Return the [x, y] coordinate for the center point of the cell that contains the specified text.  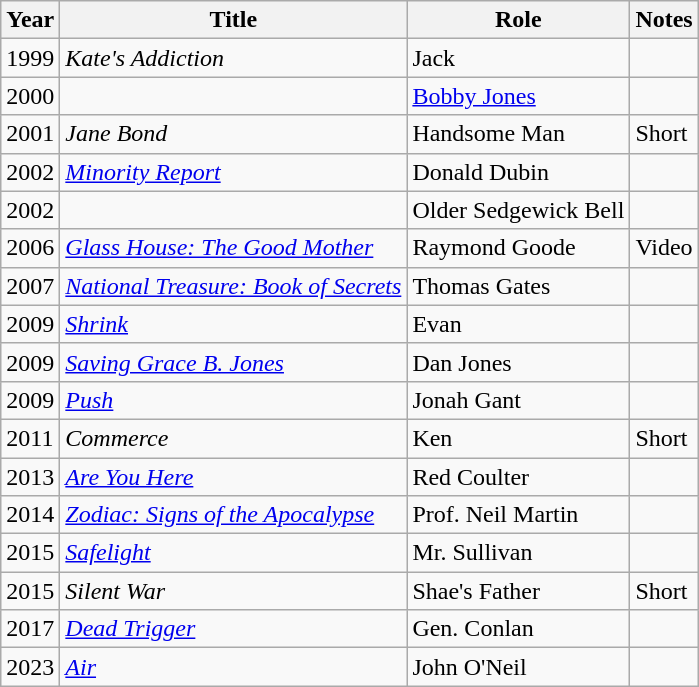
Thomas Gates [518, 286]
Raymond Goode [518, 248]
Dan Jones [518, 362]
Jack [518, 58]
Notes [664, 20]
Dead Trigger [234, 629]
Role [518, 20]
Bobby Jones [518, 96]
2023 [30, 667]
Commerce [234, 438]
Video [664, 248]
Evan [518, 324]
Are You Here [234, 477]
2006 [30, 248]
Safelight [234, 553]
Silent War [234, 591]
Handsome Man [518, 134]
Ken [518, 438]
Glass House: The Good Mother [234, 248]
Zodiac: Signs of the Apocalypse [234, 515]
2013 [30, 477]
2001 [30, 134]
National Treasure: Book of Secrets [234, 286]
Mr. Sullivan [518, 553]
2011 [30, 438]
Donald Dubin [518, 172]
Gen. Conlan [518, 629]
Kate's Addiction [234, 58]
Air [234, 667]
Title [234, 20]
1999 [30, 58]
Red Coulter [518, 477]
Push [234, 400]
2000 [30, 96]
2007 [30, 286]
Jane Bond [234, 134]
Minority Report [234, 172]
2014 [30, 515]
Saving Grace B. Jones [234, 362]
Prof. Neil Martin [518, 515]
Year [30, 20]
Shrink [234, 324]
Shae's Father [518, 591]
Jonah Gant [518, 400]
John O'Neil [518, 667]
Older Sedgewick Bell [518, 210]
2017 [30, 629]
